Return (X, Y) of the center of cell containing provided text 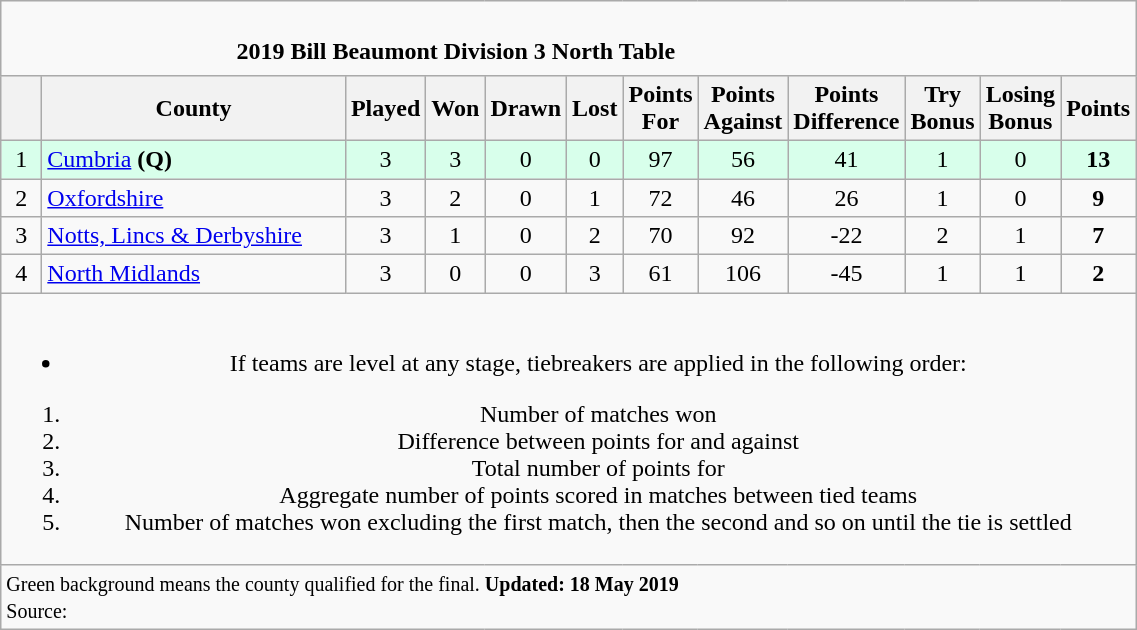
106 (743, 274)
Won (456, 108)
46 (743, 197)
Notts, Lincs & Derbyshire (194, 236)
72 (660, 197)
13 (1098, 159)
Points For (660, 108)
Points Against (743, 108)
County (194, 108)
92 (743, 236)
Green background means the county qualified for the final. Updated: 18 May 2019Source: (568, 598)
Points (1098, 108)
Try Bonus (942, 108)
Drawn (526, 108)
Losing Bonus (1020, 108)
97 (660, 159)
4 (22, 274)
41 (846, 159)
North Midlands (194, 274)
Points Difference (846, 108)
70 (660, 236)
9 (1098, 197)
Played (385, 108)
Cumbria (Q) (194, 159)
-22 (846, 236)
7 (1098, 236)
26 (846, 197)
56 (743, 159)
Lost (595, 108)
-45 (846, 274)
61 (660, 274)
Oxfordshire (194, 197)
